Extract the [x, y] coordinate from the center of the cell holding the provided text.  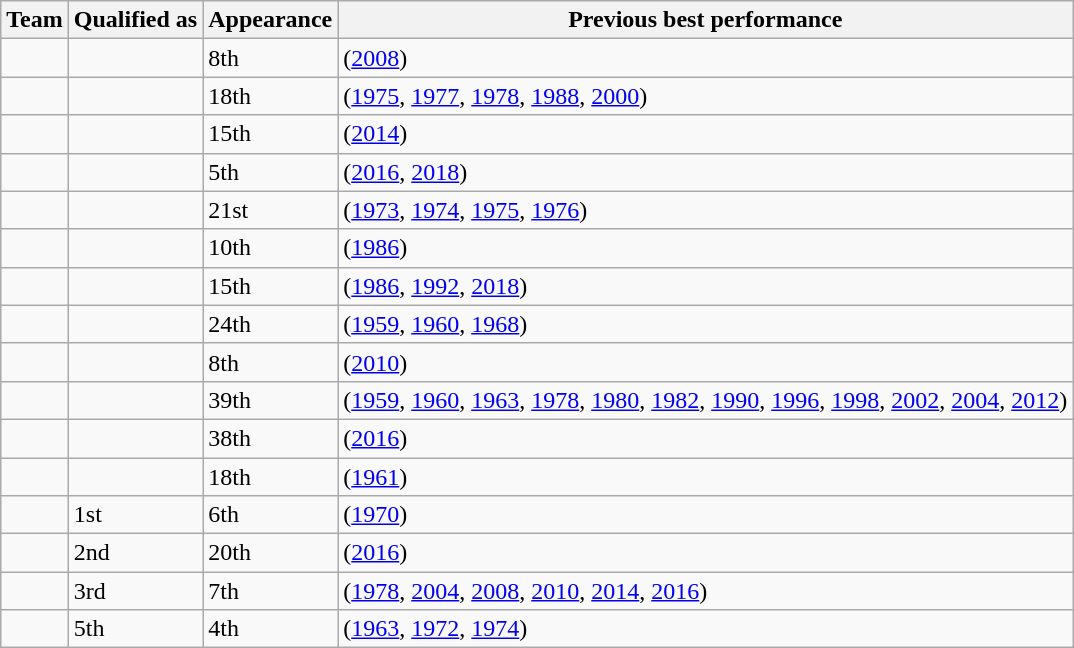
39th [270, 400]
10th [270, 248]
24th [270, 324]
(1959, 1960, 1963, 1978, 1980, 1982, 1990, 1996, 1998, 2002, 2004, 2012) [706, 400]
21st [270, 210]
(2016, 2018) [706, 172]
1st [135, 515]
(2014) [706, 134]
(1963, 1972, 1974) [706, 629]
3rd [135, 591]
Appearance [270, 20]
(1975, 1977, 1978, 1988, 2000) [706, 96]
(1986) [706, 248]
(1986, 1992, 2018) [706, 286]
2nd [135, 553]
7th [270, 591]
20th [270, 553]
Previous best performance [706, 20]
38th [270, 438]
(1973, 1974, 1975, 1976) [706, 210]
(1978, 2004, 2008, 2010, 2014, 2016) [706, 591]
(2008) [706, 58]
(1961) [706, 477]
4th [270, 629]
(1959, 1960, 1968) [706, 324]
6th [270, 515]
(1970) [706, 515]
Qualified as [135, 20]
Team [35, 20]
(2010) [706, 362]
